Locate the cell with the specified text and output its (x, y) center coordinate. 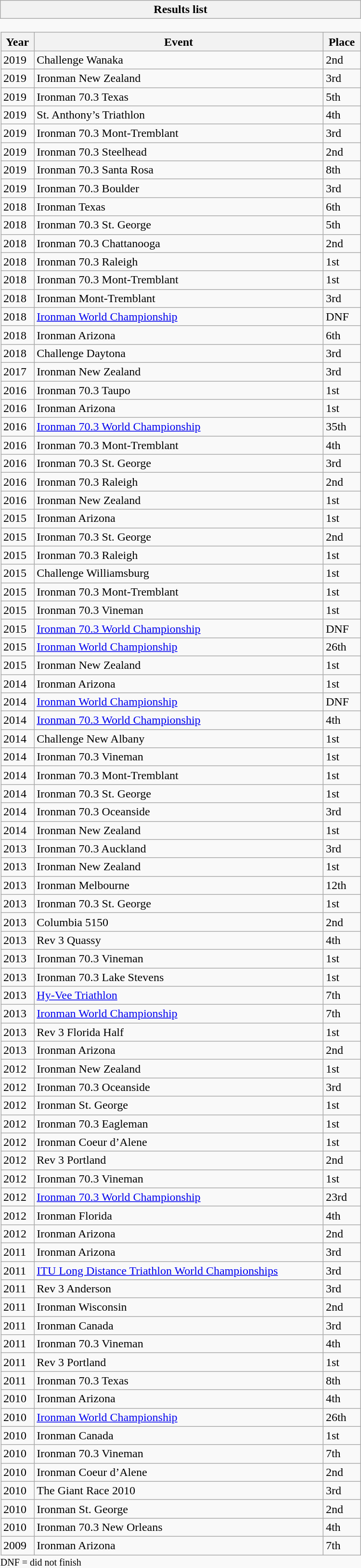
Event (179, 41)
Rev 3 Anderson (179, 1289)
Ironman 70.3 Taupo (179, 390)
Ironman Melbourne (179, 885)
Challenge New Albany (179, 739)
ITU Long Distance Triathlon World Championships (179, 1271)
Year (17, 41)
Ironman Wisconsin (179, 1307)
23rd (342, 1197)
Place (342, 41)
35th (342, 427)
Ironman Texas (179, 207)
Results list (180, 10)
Rev 3 Florida Half (179, 1032)
Ironman 70.3 Lake Stevens (179, 977)
Rev 3 Quassy (179, 940)
Ironman 70.3 Chattanooga (179, 243)
Ironman Mont-Tremblant (179, 298)
Challenge Williamsburg (179, 573)
St. Anthony’s Triathlon (179, 115)
The Giant Race 2010 (179, 1490)
Ironman 70.3 Santa Rosa (179, 170)
Ironman 70.3 Boulder (179, 188)
Hy-Vee Triathlon (179, 996)
Ironman Florida (179, 1215)
Ironman 70.3 Auckland (179, 849)
Ironman 70.3 New Orleans (179, 1527)
Ironman 70.3 Eagleman (179, 1124)
Challenge Daytona (179, 353)
Challenge Wanaka (179, 60)
Ironman 70.3 Steelhead (179, 152)
2009 (17, 1545)
12th (342, 885)
2017 (17, 372)
Columbia 5150 (179, 922)
